For the text-containing cell, return its midpoint in (x, y) coordinate format. 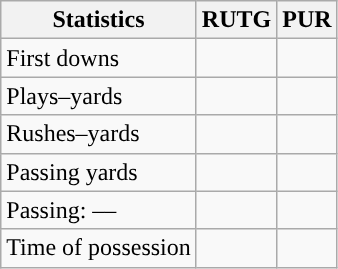
PUR (307, 20)
Plays–yards (99, 96)
Time of possession (99, 248)
Passing: –– (99, 210)
Statistics (99, 20)
First downs (99, 58)
RUTG (236, 20)
Rushes–yards (99, 134)
Passing yards (99, 172)
